Scan for the cell matching the given text and deliver its [x, y] coordinate at center. 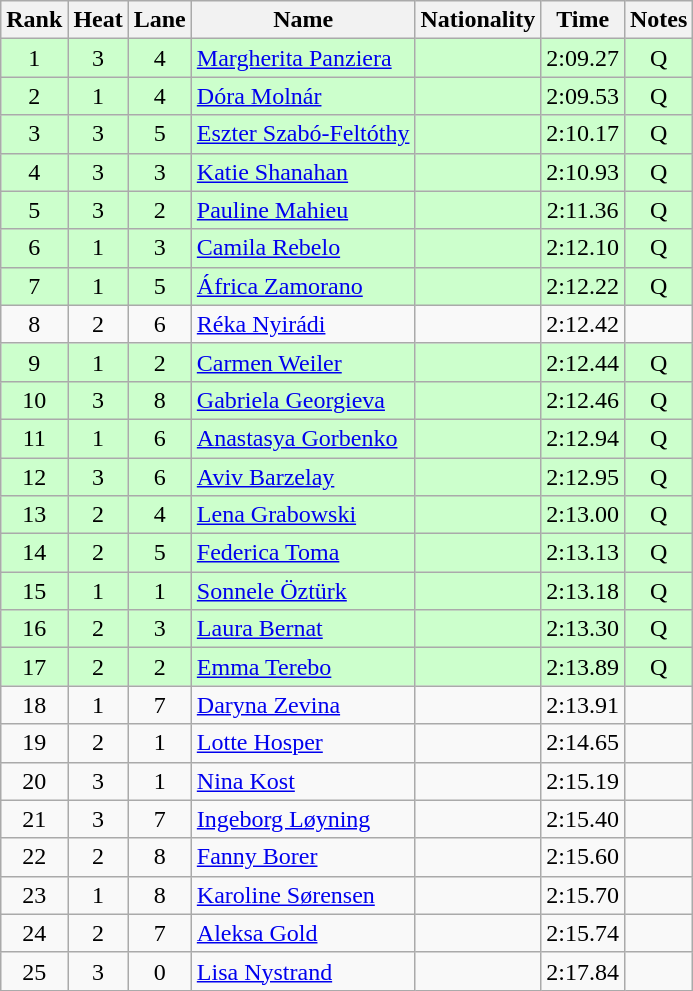
Ingeborg Løyning [303, 819]
Camila Rebelo [303, 248]
11 [34, 438]
2:13.30 [583, 629]
10 [34, 400]
2:10.93 [583, 172]
2:15.40 [583, 819]
2:09.27 [583, 58]
Pauline Mahieu [303, 210]
Emma Terebo [303, 667]
Sonnele Öztürk [303, 591]
Fanny Borer [303, 857]
2:13.18 [583, 591]
2:12.46 [583, 400]
2:10.17 [583, 134]
24 [34, 933]
Réka Nyirádi [303, 324]
14 [34, 553]
Daryna Zevina [303, 705]
15 [34, 591]
2:15.74 [583, 933]
19 [34, 743]
2:13.00 [583, 515]
2:12.22 [583, 286]
2:13.91 [583, 705]
Gabriela Georgieva [303, 400]
2:13.89 [583, 667]
2:15.19 [583, 781]
Eszter Szabó-Feltóthy [303, 134]
2:15.60 [583, 857]
Heat [98, 20]
2:12.44 [583, 362]
Katie Shanahan [303, 172]
2:11.36 [583, 210]
2:12.42 [583, 324]
2:17.84 [583, 971]
21 [34, 819]
12 [34, 477]
Notes [658, 20]
África Zamorano [303, 286]
Aviv Barzelay [303, 477]
16 [34, 629]
Lena Grabowski [303, 515]
2:14.65 [583, 743]
2:12.95 [583, 477]
Aleksa Gold [303, 933]
20 [34, 781]
Name [303, 20]
0 [160, 971]
25 [34, 971]
2:12.94 [583, 438]
Anastasya Gorbenko [303, 438]
Lotte Hosper [303, 743]
Rank [34, 20]
2:15.70 [583, 895]
22 [34, 857]
18 [34, 705]
Nationality [478, 20]
Carmen Weiler [303, 362]
Time [583, 20]
Lane [160, 20]
2:09.53 [583, 96]
Margherita Panziera [303, 58]
Nina Kost [303, 781]
9 [34, 362]
Karoline Sørensen [303, 895]
17 [34, 667]
Federica Toma [303, 553]
Dóra Molnár [303, 96]
13 [34, 515]
2:13.13 [583, 553]
23 [34, 895]
Lisa Nystrand [303, 971]
Laura Bernat [303, 629]
2:12.10 [583, 248]
